Locate the cell with the specified text and output its (x, y) center coordinate. 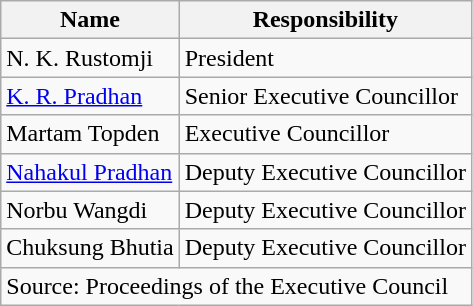
President (325, 58)
Nahakul Pradhan (90, 172)
Responsibility (325, 20)
Chuksung Bhutia (90, 248)
Name (90, 20)
Executive Councillor (325, 134)
Martam Topden (90, 134)
K. R. Pradhan (90, 96)
N. K. Rustomji (90, 58)
Source: Proceedings of the Executive Council (236, 286)
Senior Executive Councillor (325, 96)
Norbu Wangdi (90, 210)
